Capture the cell that displays the provided text and extract its (X, Y) central coordinate. 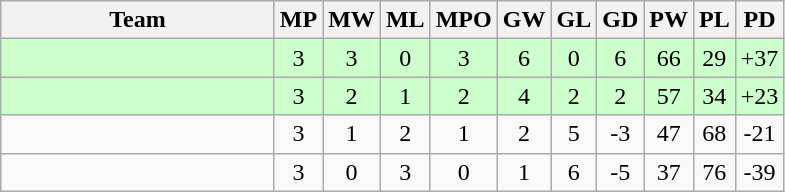
GW (524, 20)
34 (714, 96)
ML (405, 20)
57 (669, 96)
MP (298, 20)
-21 (760, 134)
68 (714, 134)
MPO (464, 20)
-39 (760, 172)
37 (669, 172)
66 (669, 58)
4 (524, 96)
PW (669, 20)
-5 (620, 172)
-3 (620, 134)
76 (714, 172)
MW (352, 20)
+37 (760, 58)
5 (574, 134)
PL (714, 20)
Team (138, 20)
PD (760, 20)
GD (620, 20)
GL (574, 20)
+23 (760, 96)
47 (669, 134)
29 (714, 58)
